Find where the given text appears and provide that cell's center as [X, Y] coordinate. 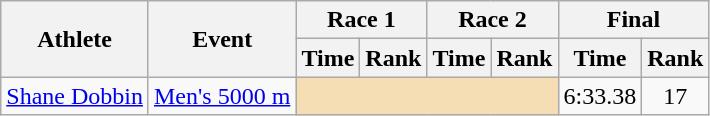
Event [222, 39]
Shane Dobbin [75, 96]
6:33.38 [600, 96]
Athlete [75, 39]
Men's 5000 m [222, 96]
Race 2 [492, 20]
17 [676, 96]
Race 1 [362, 20]
Final [634, 20]
